Scan for the cell matching the given text and deliver its [X, Y] coordinate at center. 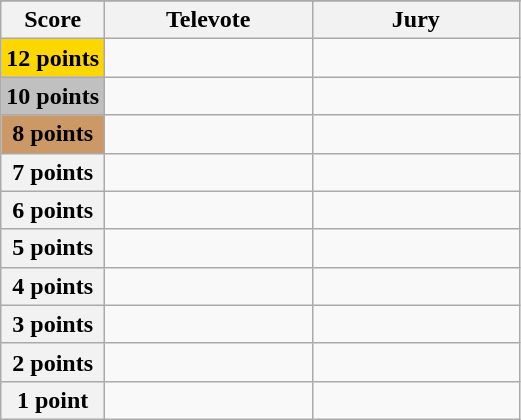
3 points [53, 324]
5 points [53, 248]
10 points [53, 96]
1 point [53, 400]
2 points [53, 362]
Score [53, 20]
Jury [416, 20]
4 points [53, 286]
12 points [53, 58]
7 points [53, 172]
8 points [53, 134]
Televote [209, 20]
6 points [53, 210]
